Locate the cell with the specified text and output its [x, y] center coordinate. 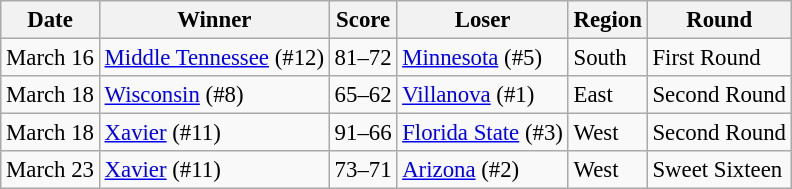
Minnesota (#5) [482, 58]
Arizona (#2) [482, 170]
East [608, 95]
Date [50, 20]
Villanova (#1) [482, 95]
91–66 [363, 133]
Loser [482, 20]
Florida State (#3) [482, 133]
Wisconsin (#8) [214, 95]
Sweet Sixteen [719, 170]
Score [363, 20]
81–72 [363, 58]
65–62 [363, 95]
Round [719, 20]
73–71 [363, 170]
Middle Tennessee (#12) [214, 58]
Winner [214, 20]
First Round [719, 58]
Region [608, 20]
March 23 [50, 170]
South [608, 58]
March 16 [50, 58]
